From the cell containing the given text, extract its center point as (X, Y) coordinate. 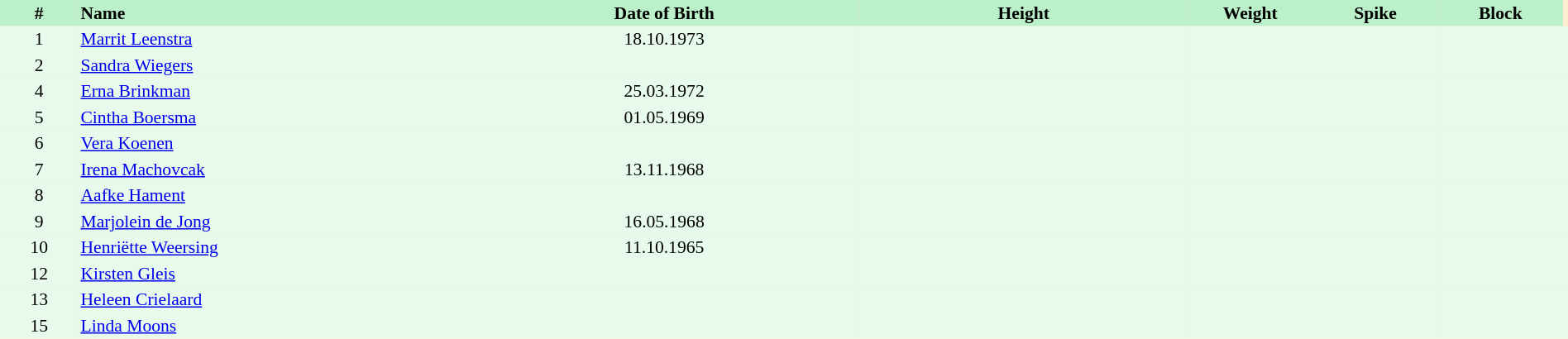
Weight (1250, 13)
13.11.1968 (664, 169)
6 (39, 144)
# (39, 13)
Irena Machovcak (273, 169)
Date of Birth (664, 13)
18.10.1973 (664, 40)
13 (39, 299)
Name (273, 13)
Marrit Leenstra (273, 40)
1 (39, 40)
Cintha Boersma (273, 117)
25.03.1972 (664, 91)
7 (39, 169)
8 (39, 195)
Kirsten Gleis (273, 274)
4 (39, 91)
10 (39, 248)
Marjolein de Jong (273, 222)
16.05.1968 (664, 222)
Heleen Crielaard (273, 299)
Aafke Hament (273, 195)
Spike (1374, 13)
9 (39, 222)
15 (39, 326)
01.05.1969 (664, 117)
5 (39, 117)
11.10.1965 (664, 248)
Sandra Wiegers (273, 65)
Block (1500, 13)
2 (39, 65)
Linda Moons (273, 326)
12 (39, 274)
Height (1024, 13)
Vera Koenen (273, 144)
Erna Brinkman (273, 91)
Henriëtte Weersing (273, 248)
